Provide the [X, Y] coordinate of the cell's center where the given text is located.  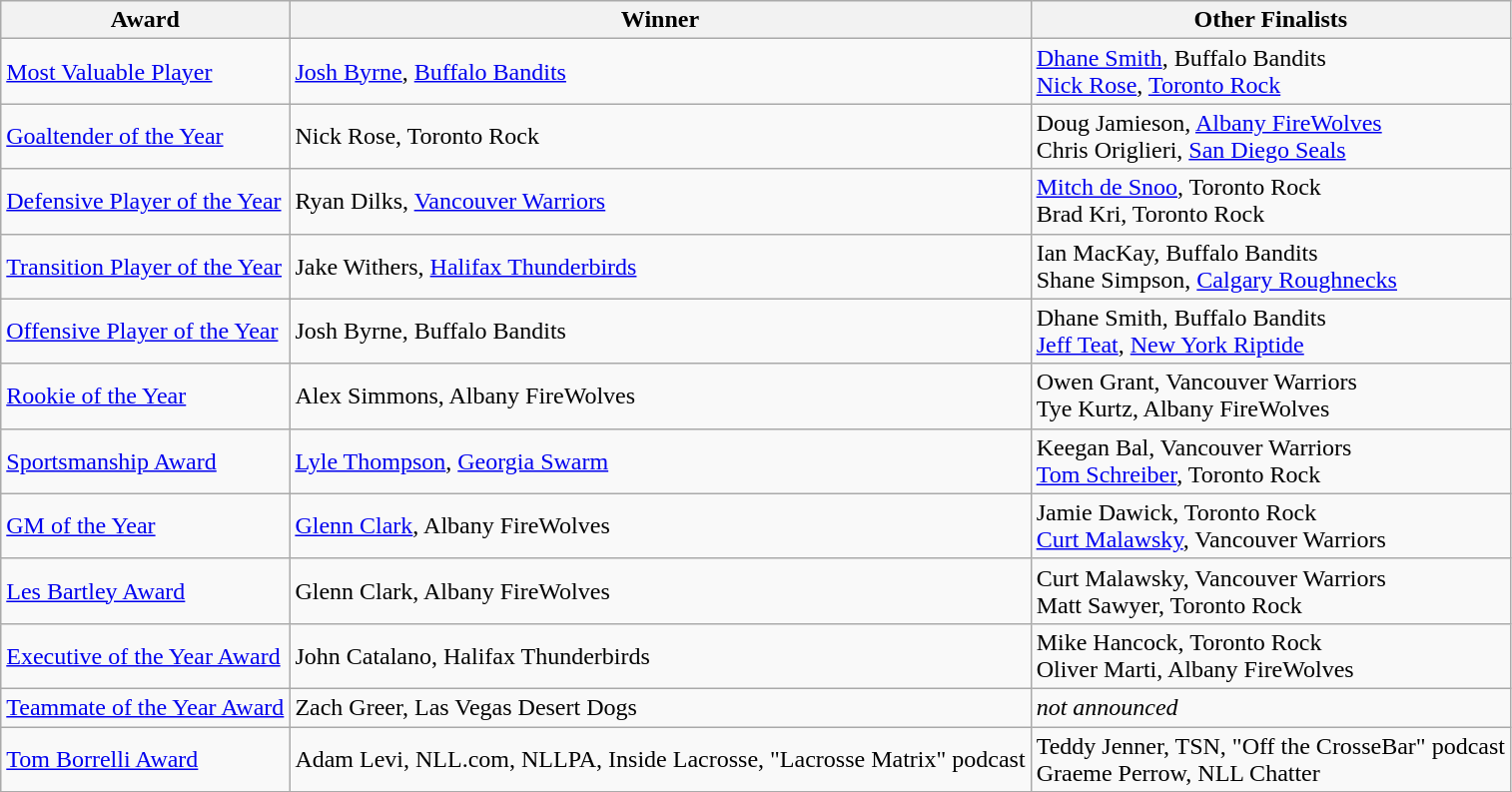
Jake Withers, Halifax Thunderbirds [660, 266]
Winner [660, 20]
GM of the Year [146, 525]
Rookie of the Year [146, 396]
Jamie Dawick, Toronto RockCurt Malawsky, Vancouver Warriors [1270, 525]
Executive of the Year Award [146, 655]
Other Finalists [1270, 20]
Dhane Smith, Buffalo BanditsJeff Teat, New York Riptide [1270, 332]
Doug Jamieson, Albany FireWolvesChris Origlieri, San Diego Seals [1270, 136]
Goaltender of the Year [146, 136]
Alex Simmons, Albany FireWolves [660, 396]
Ryan Dilks, Vancouver Warriors [660, 202]
Sportsmanship Award [146, 461]
Defensive Player of the Year [146, 202]
Les Bartley Award [146, 591]
Zach Greer, Las Vegas Desert Dogs [660, 707]
Owen Grant, Vancouver WarriorsTye Kurtz, Albany FireWolves [1270, 396]
Keegan Bal, Vancouver WarriorsTom Schreiber, Toronto Rock [1270, 461]
Mitch de Snoo, Toronto RockBrad Kri, Toronto Rock [1270, 202]
Transition Player of the Year [146, 266]
Tom Borrelli Award [146, 759]
John Catalano, Halifax Thunderbirds [660, 655]
Ian MacKay, Buffalo BanditsShane Simpson, Calgary Roughnecks [1270, 266]
Award [146, 20]
Teammate of the Year Award [146, 707]
Curt Malawsky, Vancouver WarriorsMatt Sawyer, Toronto Rock [1270, 591]
Mike Hancock, Toronto RockOliver Marti, Albany FireWolves [1270, 655]
Most Valuable Player [146, 72]
Offensive Player of the Year [146, 332]
Lyle Thompson, Georgia Swarm [660, 461]
Dhane Smith, Buffalo BanditsNick Rose, Toronto Rock [1270, 72]
Adam Levi, NLL.com, NLLPA, Inside Lacrosse, "Lacrosse Matrix" podcast [660, 759]
Teddy Jenner, TSN, "Off the CrosseBar" podcastGraeme Perrow, NLL Chatter [1270, 759]
not announced [1270, 707]
Nick Rose, Toronto Rock [660, 136]
